Detect which cell encompasses the target text, then output its [x, y] center coordinate. 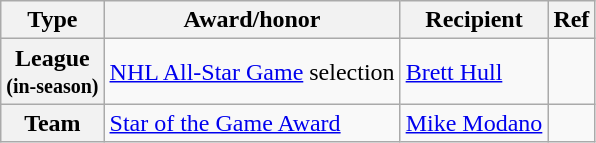
Team [52, 123]
Brett Hull [474, 72]
Mike Modano [474, 123]
Type [52, 20]
League(in-season) [52, 72]
NHL All-Star Game selection [252, 72]
Star of the Game Award [252, 123]
Recipient [474, 20]
Ref [572, 20]
Award/honor [252, 20]
